Locate the cell with the specified text and output its [X, Y] center coordinate. 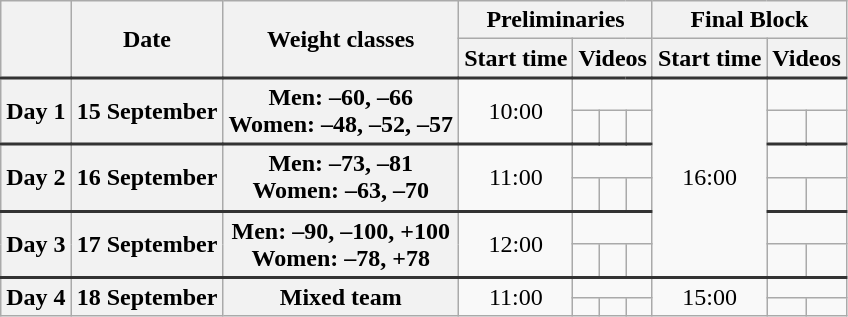
15 September [147, 112]
Day 3 [36, 244]
Weight classes [341, 40]
Preliminaries [556, 20]
16:00 [709, 178]
Men: –60, –66 Women: –48, –52, –57 [341, 112]
Final Block [749, 20]
Day 1 [36, 112]
Men: –90, –100, +100 Women: –78, +78 [341, 244]
Day 2 [36, 178]
10:00 [516, 112]
17 September [147, 244]
15:00 [709, 296]
Mixed team [341, 296]
18 September [147, 296]
12:00 [516, 244]
Men: –73, –81 Women: –63, –70 [341, 178]
Date [147, 40]
16 September [147, 178]
Day 4 [36, 296]
